Scan for the cell matching the given text and deliver its (x, y) coordinate at center. 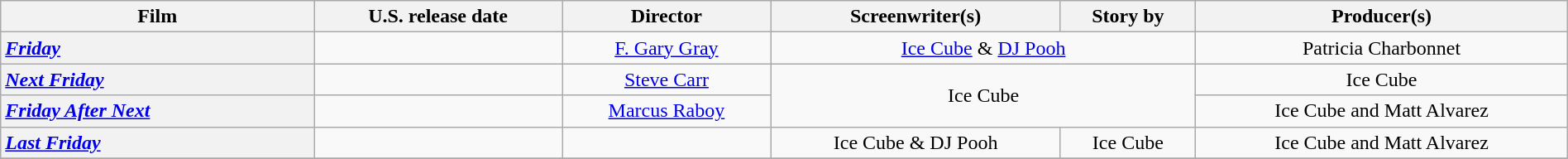
Last Friday (157, 142)
Next Friday (157, 79)
F. Gary Gray (667, 48)
Friday After Next (157, 111)
Screenwriter(s) (915, 17)
U.S. release date (438, 17)
Steve Carr (667, 79)
Patricia Charbonnet (1381, 48)
Friday (157, 48)
Film (157, 17)
Story by (1128, 17)
Marcus Raboy (667, 111)
Director (667, 17)
Producer(s) (1381, 17)
